Capture the cell that displays the provided text and extract its [X, Y] central coordinate. 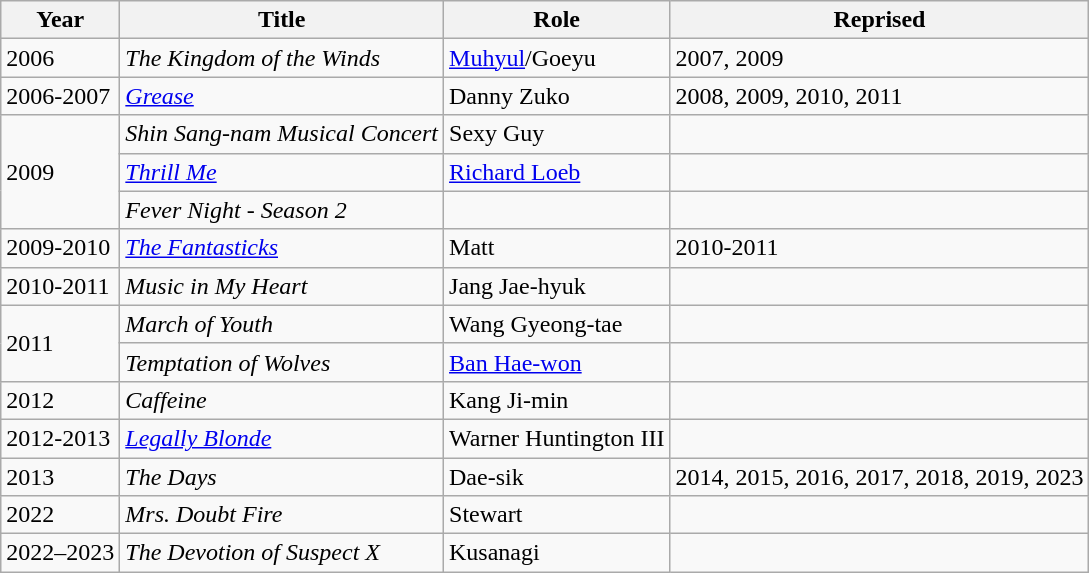
Kang Ji-min [557, 400]
Richard Loeb [557, 172]
2007, 2009 [880, 58]
Role [557, 20]
March of Youth [282, 324]
Dae-sik [557, 477]
Danny Zuko [557, 96]
Reprised [880, 20]
2009 [60, 172]
2022–2023 [60, 553]
2006-2007 [60, 96]
Kusanagi [557, 553]
Mrs. Doubt Fire [282, 515]
Warner Huntington III [557, 438]
The Kingdom of the Winds [282, 58]
2014, 2015, 2016, 2017, 2018, 2019, 2023 [880, 477]
Matt [557, 248]
2012 [60, 400]
Shin Sang-nam Musical Concert [282, 134]
Muhyul/Goeyu [557, 58]
2011 [60, 343]
Music in My Heart [282, 286]
Ban Hae-won [557, 362]
2013 [60, 477]
Caffeine [282, 400]
Legally Blonde [282, 438]
2012-2013 [60, 438]
Grease [282, 96]
The Fantasticks [282, 248]
The Days [282, 477]
Thrill Me [282, 172]
Title [282, 20]
2022 [60, 515]
Fever Night - Season 2 [282, 210]
2008, 2009, 2010, 2011 [880, 96]
2006 [60, 58]
Year [60, 20]
2009-2010 [60, 248]
Sexy Guy [557, 134]
Stewart [557, 515]
Wang Gyeong-tae [557, 324]
Jang Jae-hyuk [557, 286]
The Devotion of Suspect X [282, 553]
Temptation of Wolves [282, 362]
